Provide the [X, Y] coordinate of the cell's center where the given text is located.  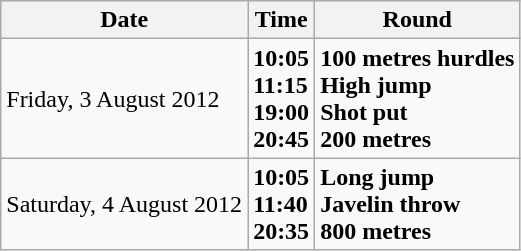
10:0511:4020:35 [282, 204]
Round [418, 20]
Long jumpJavelin throw800 metres [418, 204]
100 metres hurdlesHigh jumpShot put200 metres [418, 98]
Time [282, 20]
10:0511:1519:0020:45 [282, 98]
Date [124, 20]
Saturday, 4 August 2012 [124, 204]
Friday, 3 August 2012 [124, 98]
